Identify which cell holds the provided text, then report its (X, Y) central coordinate. 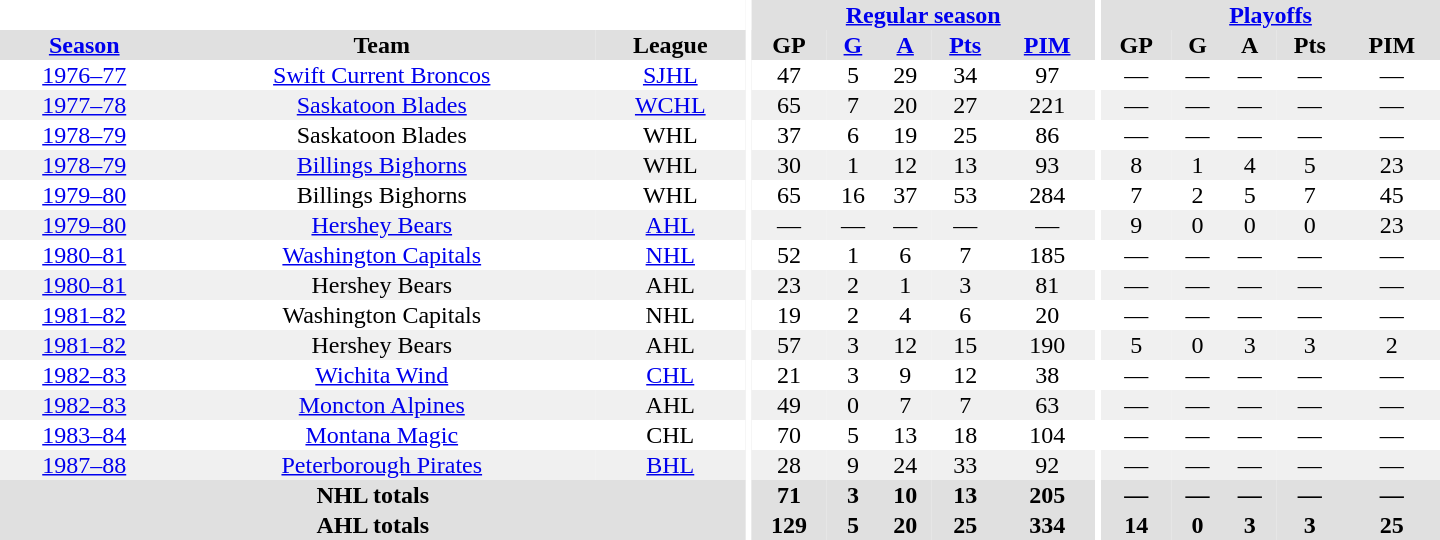
10 (905, 495)
8 (1136, 165)
38 (1047, 375)
86 (1047, 135)
34 (965, 75)
16 (853, 195)
Playoffs (1270, 15)
Season (84, 45)
70 (789, 435)
63 (1047, 405)
104 (1047, 435)
League (670, 45)
14 (1136, 525)
Montana Magic (382, 435)
Wichita Wind (382, 375)
BHL (670, 465)
190 (1047, 345)
Swift Current Broncos (382, 75)
Moncton Alpines (382, 405)
53 (965, 195)
185 (1047, 255)
28 (789, 465)
18 (965, 435)
97 (1047, 75)
1976–77 (84, 75)
284 (1047, 195)
NHL totals (372, 495)
52 (789, 255)
221 (1047, 105)
57 (789, 345)
1983–84 (84, 435)
WCHL (670, 105)
Regular season (923, 15)
33 (965, 465)
29 (905, 75)
93 (1047, 165)
27 (965, 105)
49 (789, 405)
205 (1047, 495)
334 (1047, 525)
1977–78 (84, 105)
45 (1392, 195)
47 (789, 75)
Peterborough Pirates (382, 465)
15 (965, 345)
AHL totals (372, 525)
1987–88 (84, 465)
21 (789, 375)
71 (789, 495)
SJHL (670, 75)
92 (1047, 465)
81 (1047, 285)
30 (789, 165)
Team (382, 45)
129 (789, 525)
24 (905, 465)
